Locate the cell with the specified text and output its (x, y) center coordinate. 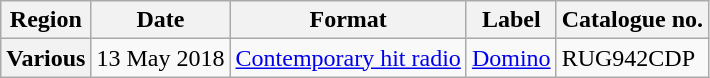
Date (160, 20)
Various (46, 58)
13 May 2018 (160, 58)
Domino (511, 58)
RUG942CDP (632, 58)
Contemporary hit radio (348, 58)
Label (511, 20)
Format (348, 20)
Catalogue no. (632, 20)
Region (46, 20)
